Find where the given text appears and provide that cell's center as (X, Y) coordinate. 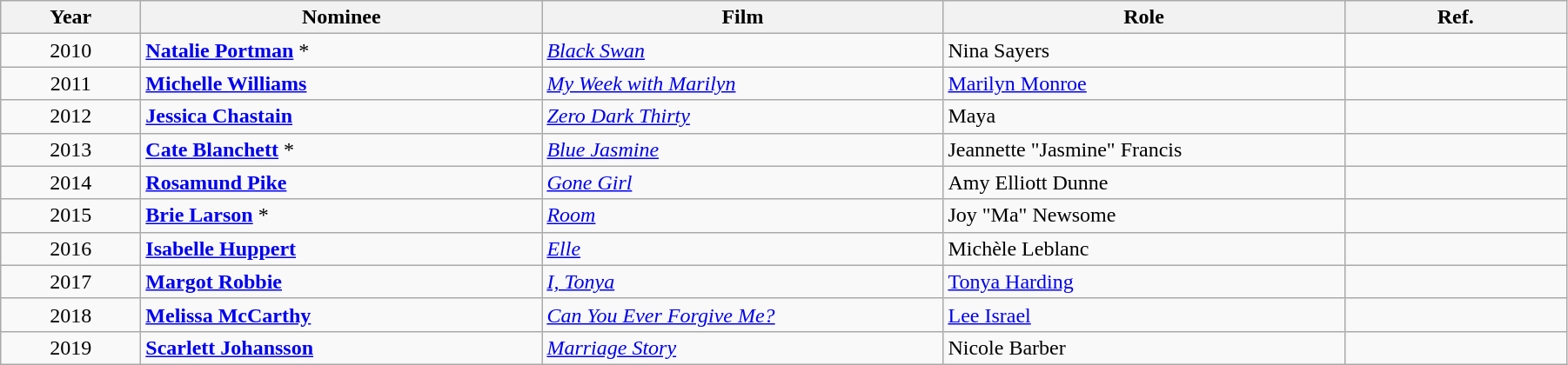
2015 (71, 216)
Gone Girl (743, 182)
Nominee (341, 17)
Year (71, 17)
Natalie Portman * (341, 50)
Rosamund Pike (341, 182)
Melissa McCarthy (341, 315)
Nicole Barber (1143, 348)
Michèle Leblanc (1143, 249)
Ref. (1455, 17)
Tonya Harding (1143, 282)
Isabelle Huppert (341, 249)
Maya (1143, 116)
2017 (71, 282)
Role (1143, 17)
2012 (71, 116)
Scarlett Johansson (341, 348)
Marilyn Monroe (1143, 83)
Nina Sayers (1143, 50)
Film (743, 17)
Can You Ever Forgive Me? (743, 315)
2011 (71, 83)
Elle (743, 249)
Lee Israel (1143, 315)
2013 (71, 149)
Cate Blanchett * (341, 149)
Zero Dark Thirty (743, 116)
Amy Elliott Dunne (1143, 182)
2019 (71, 348)
Jeannette "Jasmine" Francis (1143, 149)
Blue Jasmine (743, 149)
2014 (71, 182)
Michelle Williams (341, 83)
Margot Robbie (341, 282)
2018 (71, 315)
Joy "Ma" Newsome (1143, 216)
My Week with Marilyn (743, 83)
2010 (71, 50)
Brie Larson * (341, 216)
I, Tonya (743, 282)
Marriage Story (743, 348)
Black Swan (743, 50)
Jessica Chastain (341, 116)
2016 (71, 249)
Room (743, 216)
